Output the [x, y] coordinate of the center of the cell containing the given text.  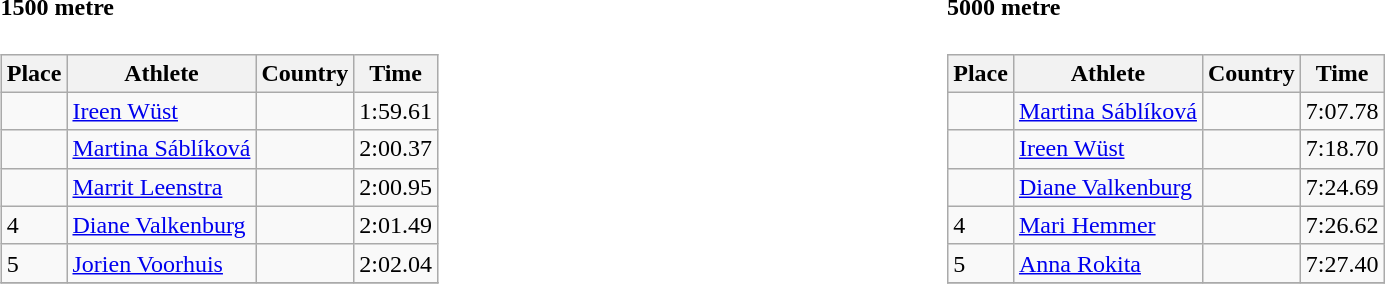
7:18.70 [1342, 149]
2:00.95 [396, 187]
Mari Hemmer [1108, 225]
7:24.69 [1342, 187]
2:01.49 [396, 225]
Jorien Voorhuis [162, 263]
Anna Rokita [1108, 263]
2:00.37 [396, 149]
1:59.61 [396, 111]
7:26.62 [1342, 225]
2:02.04 [396, 263]
7:07.78 [1342, 111]
7:27.40 [1342, 263]
Marrit Leenstra [162, 187]
